Return the (X, Y) coordinate for the center point of the cell that contains the specified text.  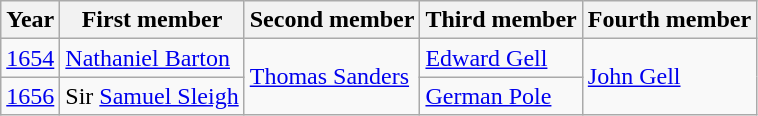
1656 (30, 96)
John Gell (669, 77)
Thomas Sanders (332, 77)
Edward Gell (501, 58)
1654 (30, 58)
Sir Samuel Sleigh (152, 96)
Second member (332, 20)
Fourth member (669, 20)
Third member (501, 20)
Year (30, 20)
Nathaniel Barton (152, 58)
German Pole (501, 96)
First member (152, 20)
